Provide the (X, Y) coordinate of the cell's center where the given text is located.  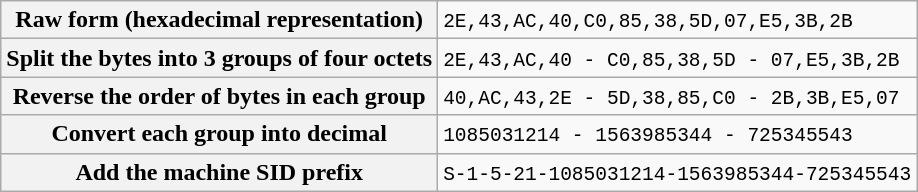
Add the machine SID prefix (220, 172)
Split the bytes into 3 groups of four octets (220, 58)
Reverse the order of bytes in each group (220, 96)
S-1-5-21-1085031214-1563985344-725345543 (678, 172)
Convert each group into decimal (220, 134)
2E,43,AC,40 - C0,85,38,5D - 07,E5,3B,2B (678, 58)
2E,43,AC,40,C0,85,38,5D,07,E5,3B,2B (678, 20)
1085031214 - 1563985344 - 725345543 (678, 134)
40,AC,43,2E - 5D,38,85,C0 - 2B,3B,E5,07 (678, 96)
Raw form (hexadecimal representation) (220, 20)
